Locate the cell with the specified text and output its [X, Y] center coordinate. 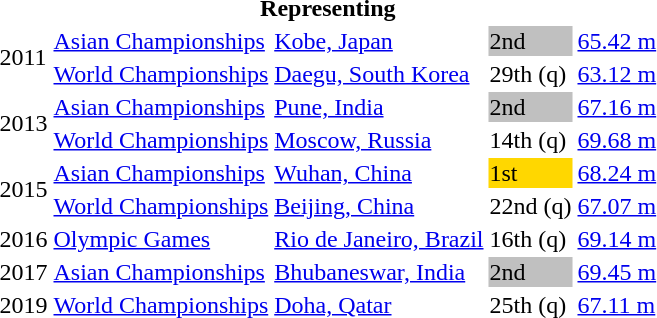
Wuhan, China [379, 173]
22nd (q) [530, 206]
Moscow, Russia [379, 140]
Kobe, Japan [379, 41]
1st [530, 173]
Beijing, China [379, 206]
Pune, India [379, 107]
Bhubaneswar, India [379, 272]
Rio de Janeiro, Brazil [379, 239]
14th (q) [530, 140]
Olympic Games [161, 239]
Daegu, South Korea [379, 74]
29th (q) [530, 74]
16th (q) [530, 239]
